Detect which cell encompasses the target text, then output its [x, y] center coordinate. 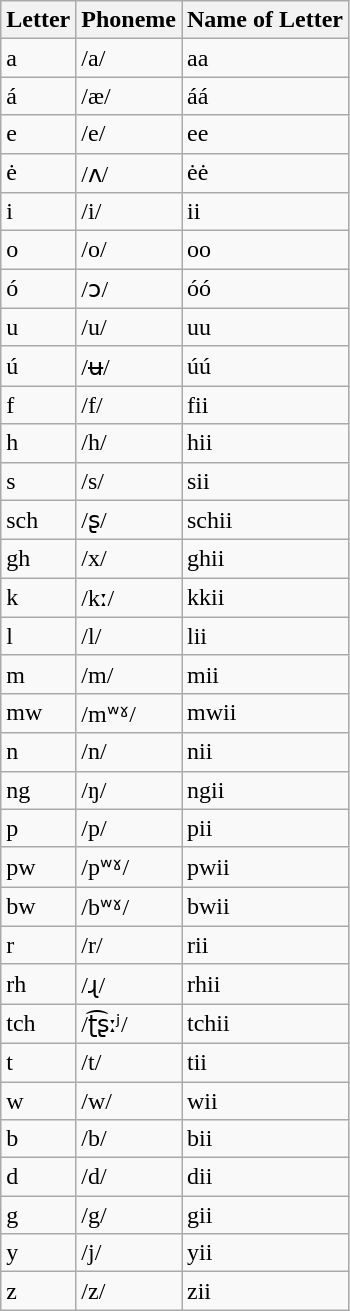
/ʈ͡ʂːʲ/ [129, 1024]
/pʷˠ/ [129, 867]
/ŋ/ [129, 790]
lii [266, 636]
/r/ [129, 945]
/ʂ/ [129, 520]
schii [266, 520]
/ʌ/ [129, 173]
/g/ [129, 1215]
/n/ [129, 752]
á [38, 96]
o [38, 250]
bwii [266, 907]
/mʷˠ/ [129, 713]
/w/ [129, 1101]
/z/ [129, 1291]
tii [266, 1062]
ng [38, 790]
/a/ [129, 58]
r [38, 945]
/m/ [129, 674]
/bʷˠ/ [129, 907]
aa [266, 58]
ėė [266, 173]
/b/ [129, 1139]
óó [266, 289]
zii [266, 1291]
rhii [266, 984]
/l/ [129, 636]
ó [38, 289]
oo [266, 250]
mii [266, 674]
ghii [266, 559]
áá [266, 96]
mw [38, 713]
ú [38, 366]
pw [38, 867]
e [38, 134]
/i/ [129, 212]
/u/ [129, 327]
z [38, 1291]
Phoneme [129, 20]
/s/ [129, 481]
hii [266, 443]
p [38, 828]
sii [266, 481]
/p/ [129, 828]
/e/ [129, 134]
/h/ [129, 443]
ė [38, 173]
i [38, 212]
bw [38, 907]
f [38, 405]
bii [266, 1139]
tch [38, 1024]
kkii [266, 598]
fii [266, 405]
/d/ [129, 1177]
t [38, 1062]
s [38, 481]
Letter [38, 20]
l [38, 636]
pii [266, 828]
b [38, 1139]
nii [266, 752]
gh [38, 559]
d [38, 1177]
uu [266, 327]
h [38, 443]
Name of Letter [266, 20]
dii [266, 1177]
a [38, 58]
mwii [266, 713]
/f/ [129, 405]
/æ/ [129, 96]
y [38, 1253]
g [38, 1215]
wii [266, 1101]
rh [38, 984]
/x/ [129, 559]
k [38, 598]
/ɔ/ [129, 289]
/ʉ/ [129, 366]
m [38, 674]
/j/ [129, 1253]
gii [266, 1215]
yii [266, 1253]
sch [38, 520]
/ɻ/ [129, 984]
/kː/ [129, 598]
/t/ [129, 1062]
n [38, 752]
ii [266, 212]
ee [266, 134]
pwii [266, 867]
rii [266, 945]
w [38, 1101]
tchii [266, 1024]
ngii [266, 790]
/o/ [129, 250]
úú [266, 366]
u [38, 327]
